Find where the given text appears and provide that cell's center as (x, y) coordinate. 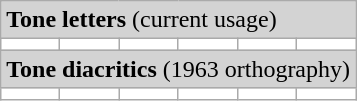
Tone letters (current usage) (178, 20)
Tone diacritics (1963 orthography) (178, 69)
